For the text-containing cell, return its midpoint in [X, Y] coordinate format. 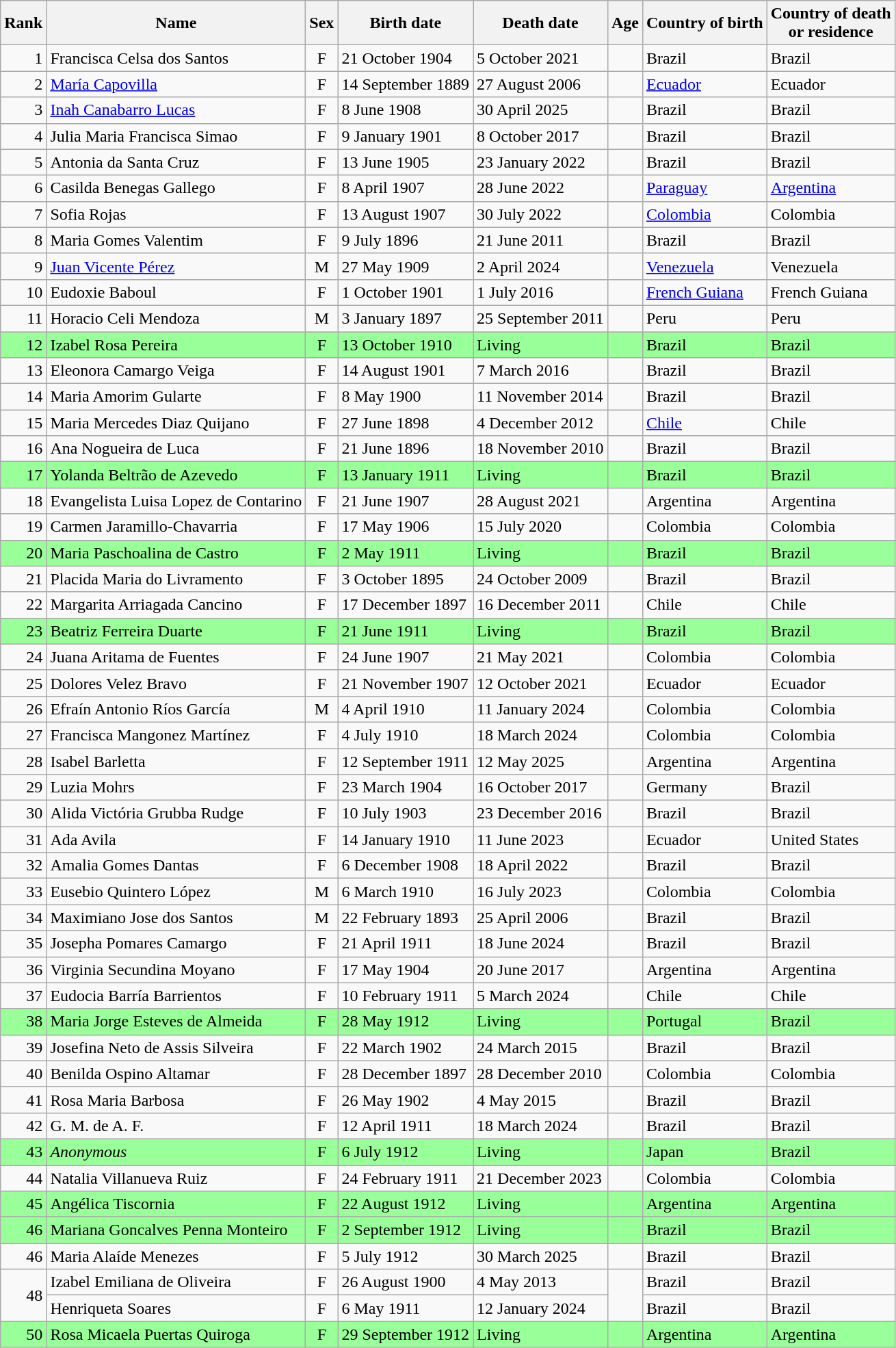
21 June 1911 [406, 631]
28 [23, 762]
50 [23, 1334]
Izabel Emiliana de Oliveira [176, 1282]
29 September 1912 [406, 1334]
18 April 2022 [540, 866]
25 [23, 683]
6 May 1911 [406, 1308]
Germany [704, 788]
13 June 1905 [406, 162]
3 [23, 110]
Rank [23, 23]
15 [23, 423]
27 August 2006 [540, 84]
3 January 1897 [406, 318]
12 April 1911 [406, 1126]
24 October 2009 [540, 579]
1 [23, 58]
Country of death or residence [830, 23]
8 June 1908 [406, 110]
Eleonora Camargo Veiga [176, 371]
30 July 2022 [540, 214]
21 June 2011 [540, 240]
28 June 2022 [540, 188]
17 [23, 475]
Benilda Ospino Altamar [176, 1074]
26 August 1900 [406, 1282]
38 [23, 1022]
14 [23, 397]
5 [23, 162]
Rosa Maria Barbosa [176, 1100]
Josefina Neto de Assis Silveira [176, 1048]
13 August 1907 [406, 214]
Horacio Celi Mendoza [176, 318]
Efraín Antonio Ríos García [176, 709]
Luzia Mohrs [176, 788]
7 March 2016 [540, 371]
Maria Paschoalina de Castro [176, 553]
21 November 1907 [406, 683]
4 April 1910 [406, 709]
33 [23, 892]
Juana Aritama de Fuentes [176, 657]
Carmen Jaramillo-Chavarria [176, 527]
24 February 1911 [406, 1178]
8 April 1907 [406, 188]
10 July 1903 [406, 814]
11 [23, 318]
22 February 1893 [406, 918]
Paraguay [704, 188]
21 June 1907 [406, 501]
Birth date [406, 23]
Sex [321, 23]
29 [23, 788]
19 [23, 527]
Amalia Gomes Dantas [176, 866]
7 [23, 214]
48 [23, 1295]
21 December 2023 [540, 1178]
9 January 1901 [406, 136]
28 December 2010 [540, 1074]
25 September 2011 [540, 318]
12 January 2024 [540, 1308]
Death date [540, 23]
Age [625, 23]
Country of birth [704, 23]
Isabel Barletta [176, 762]
21 April 1911 [406, 944]
Julia Maria Francisca Simao [176, 136]
Evangelista Luisa Lopez de Contarino [176, 501]
23 March 1904 [406, 788]
14 August 1901 [406, 371]
Inah Canabarro Lucas [176, 110]
4 May 2015 [540, 1100]
27 [23, 735]
12 [23, 344]
28 May 1912 [406, 1022]
42 [23, 1126]
28 August 2021 [540, 501]
Izabel Rosa Pereira [176, 344]
6 March 1910 [406, 892]
Virginia Secundina Moyano [176, 970]
Portugal [704, 1022]
11 January 2024 [540, 709]
28 December 1897 [406, 1074]
Angélica Tiscornia [176, 1204]
12 October 2021 [540, 683]
8 [23, 240]
Name [176, 23]
12 May 2025 [540, 762]
27 June 1898 [406, 423]
Ada Avila [176, 840]
Eudocia Barría Barrientos [176, 996]
17 May 1904 [406, 970]
31 [23, 840]
Placida Maria do Livramento [176, 579]
6 [23, 188]
40 [23, 1074]
2 April 2024 [540, 266]
16 July 2023 [540, 892]
30 April 2025 [540, 110]
Juan Vicente Pérez [176, 266]
Anonymous [176, 1152]
18 June 2024 [540, 944]
11 June 2023 [540, 840]
Henriqueta Soares [176, 1308]
16 [23, 449]
Rosa Micaela Puertas Quiroga [176, 1334]
10 [23, 292]
45 [23, 1204]
39 [23, 1048]
35 [23, 944]
18 November 2010 [540, 449]
22 [23, 605]
21 [23, 579]
20 [23, 553]
22 March 1902 [406, 1048]
22 August 1912 [406, 1204]
10 February 1911 [406, 996]
Maximiano Jose dos Santos [176, 918]
18 [23, 501]
4 July 1910 [406, 735]
9 [23, 266]
G. M. de A. F. [176, 1126]
1 July 2016 [540, 292]
Natalia Villanueva Ruiz [176, 1178]
4 [23, 136]
Maria Mercedes Diaz Quijano [176, 423]
25 April 2006 [540, 918]
Maria Jorge Esteves de Almeida [176, 1022]
41 [23, 1100]
1 October 1901 [406, 292]
12 September 1911 [406, 762]
Ana Nogueira de Luca [176, 449]
Mariana Goncalves Penna Monteiro [176, 1230]
24 March 2015 [540, 1048]
Antonia da Santa Cruz [176, 162]
14 January 1910 [406, 840]
23 January 2022 [540, 162]
Sofia Rojas [176, 214]
Eusebio Quintero López [176, 892]
Margarita Arriagada Cancino [176, 605]
13 January 1911 [406, 475]
2 May 1911 [406, 553]
4 December 2012 [540, 423]
Maria Alaíde Menezes [176, 1256]
Casilda Benegas Gallego [176, 188]
21 October 1904 [406, 58]
9 July 1896 [406, 240]
24 June 1907 [406, 657]
26 [23, 709]
2 [23, 84]
Beatriz Ferreira Duarte [176, 631]
4 May 2013 [540, 1282]
13 [23, 371]
43 [23, 1152]
23 December 2016 [540, 814]
6 December 1908 [406, 866]
María Capovilla [176, 84]
8 May 1900 [406, 397]
17 December 1897 [406, 605]
36 [23, 970]
15 July 2020 [540, 527]
Francisca Mangonez Martínez [176, 735]
5 March 2024 [540, 996]
Josepha Pomares Camargo [176, 944]
5 October 2021 [540, 58]
44 [23, 1178]
26 May 1902 [406, 1100]
37 [23, 996]
United States [830, 840]
Dolores Velez Bravo [176, 683]
6 July 1912 [406, 1152]
3 October 1895 [406, 579]
2 September 1912 [406, 1230]
16 December 2011 [540, 605]
Yolanda Beltrão de Azevedo [176, 475]
Maria Gomes Valentim [176, 240]
Eudoxie Baboul [176, 292]
Alida Victória Grubba Rudge [176, 814]
8 October 2017 [540, 136]
21 May 2021 [540, 657]
30 March 2025 [540, 1256]
30 [23, 814]
24 [23, 657]
27 May 1909 [406, 266]
16 October 2017 [540, 788]
Francisca Celsa dos Santos [176, 58]
Maria Amorim Gularte [176, 397]
Japan [704, 1152]
32 [23, 866]
17 May 1906 [406, 527]
34 [23, 918]
11 November 2014 [540, 397]
13 October 1910 [406, 344]
5 July 1912 [406, 1256]
21 June 1896 [406, 449]
20 June 2017 [540, 970]
14 September 1889 [406, 84]
23 [23, 631]
